Extract the (x, y) coordinate from the center of the cell holding the provided text.  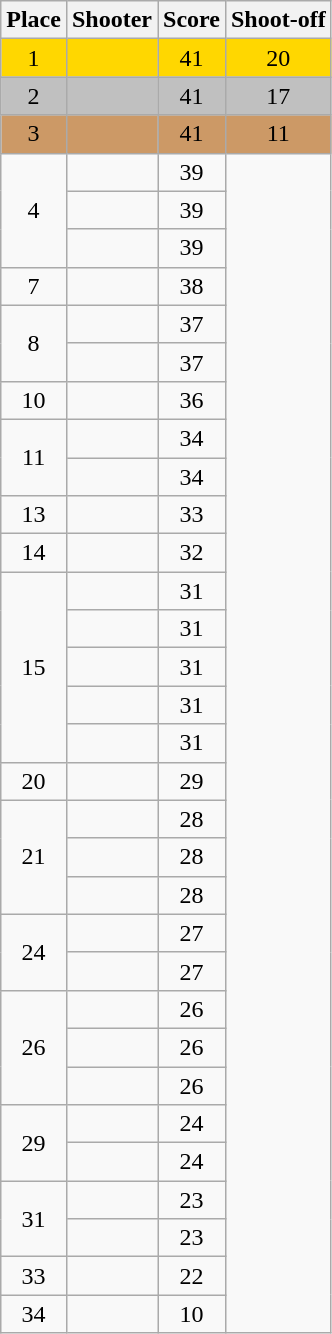
4 (34, 210)
Shooter (112, 20)
Shoot-off (278, 20)
17 (278, 96)
14 (34, 553)
15 (34, 667)
2 (34, 96)
36 (192, 400)
3 (34, 134)
32 (192, 553)
38 (192, 286)
21 (34, 857)
1 (34, 58)
Place (34, 20)
Score (192, 20)
8 (34, 343)
7 (34, 286)
13 (34, 515)
22 (192, 1276)
